From the cell containing the given text, extract its center point as (x, y) coordinate. 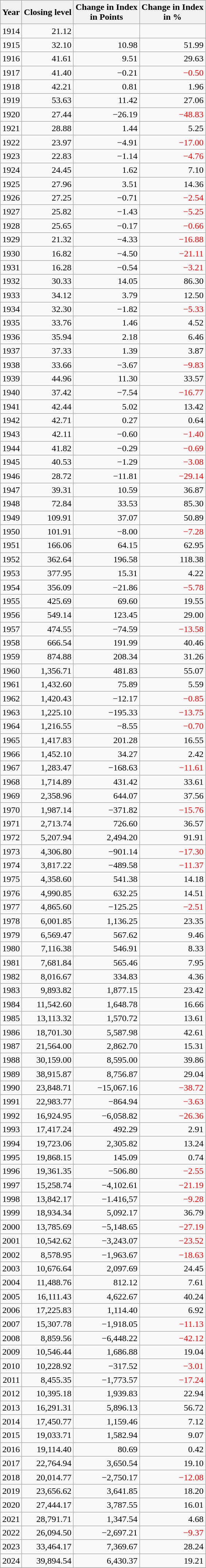
42.44 (48, 407)
31.26 (172, 657)
7.61 (172, 1282)
−489.58 (106, 865)
1984 (11, 1004)
−15.76 (172, 810)
13.24 (172, 1143)
−4.76 (172, 156)
−13.75 (172, 712)
546.91 (106, 949)
−3.01 (172, 1366)
1966 (11, 754)
567.62 (106, 935)
10,228.92 (48, 1366)
1925 (11, 184)
1918 (11, 87)
474.55 (48, 629)
−8.00 (106, 532)
1939 (11, 378)
19.55 (172, 601)
1986 (11, 1032)
1946 (11, 476)
16.55 (172, 740)
3.87 (172, 351)
23.97 (48, 142)
541.38 (106, 879)
27.06 (172, 100)
8.33 (172, 949)
1980 (11, 949)
1,420.43 (48, 699)
11,542.60 (48, 1004)
101.91 (48, 532)
2020 (11, 1505)
1921 (11, 128)
334.83 (106, 977)
7,369.67 (106, 1547)
80.69 (106, 1449)
22,983.77 (48, 1102)
2017 (11, 1463)
69.60 (106, 601)
4.36 (172, 977)
33.76 (48, 323)
26,094.50 (48, 1533)
10.98 (106, 45)
−5.25 (172, 212)
−3.08 (172, 462)
13,842.17 (48, 1199)
13.61 (172, 1018)
166.06 (48, 545)
−0.60 (106, 434)
41.40 (48, 73)
5.59 (172, 685)
1.44 (106, 128)
3,817.22 (48, 865)
549.14 (48, 615)
1949 (11, 518)
23.35 (172, 921)
2013 (11, 1408)
118.38 (172, 559)
2003 (11, 1268)
−0.71 (106, 198)
1955 (11, 601)
−6,058.82 (106, 1116)
1,648.78 (106, 1004)
−6,448.22 (106, 1338)
17,225.83 (48, 1310)
30.33 (48, 281)
−48.83 (172, 114)
1,714.89 (48, 782)
10,676.64 (48, 1268)
1963 (11, 712)
33,464.17 (48, 1547)
−506.80 (106, 1171)
5.25 (172, 128)
1935 (11, 323)
−0.70 (172, 726)
0.74 (172, 1157)
−371.82 (106, 810)
1932 (11, 281)
−17.24 (172, 1380)
−1,773.57 (106, 1380)
42.71 (48, 420)
−2.54 (172, 198)
−4.91 (106, 142)
−1.40 (172, 434)
32.30 (48, 309)
2,713.74 (48, 823)
5.02 (106, 407)
−21.11 (172, 254)
30,159.00 (48, 1060)
2,305.82 (106, 1143)
1943 (11, 434)
1,114.40 (106, 1310)
4,306.80 (48, 852)
1976 (11, 893)
40.53 (48, 462)
5,587.98 (106, 1032)
−29.14 (172, 476)
19,723.06 (48, 1143)
201.28 (106, 740)
874.88 (48, 657)
1971 (11, 823)
36.87 (172, 490)
1998 (11, 1199)
14.51 (172, 893)
481.83 (106, 671)
1965 (11, 740)
2002 (11, 1255)
1930 (11, 254)
7.12 (172, 1422)
6,430.37 (106, 1561)
−16.77 (172, 392)
−21.19 (172, 1185)
32.10 (48, 45)
19,868.15 (48, 1157)
1,356.71 (48, 671)
1968 (11, 782)
−0.66 (172, 226)
2016 (11, 1449)
−0.85 (172, 699)
−1.82 (106, 309)
−3.21 (172, 267)
−0.54 (106, 267)
1937 (11, 351)
36.57 (172, 823)
6.92 (172, 1310)
25.82 (48, 212)
−1,918.05 (106, 1324)
−1,963.67 (106, 1255)
4,358.60 (48, 879)
1996 (11, 1171)
1997 (11, 1185)
145.09 (106, 1157)
34.27 (106, 754)
2.18 (106, 337)
27.25 (48, 198)
4.22 (172, 573)
19.21 (172, 1561)
2006 (11, 1310)
19,361.35 (48, 1171)
62.95 (172, 545)
−9.28 (172, 1199)
10.59 (106, 490)
1919 (11, 100)
1950 (11, 532)
−11.13 (172, 1324)
Closing level (48, 12)
2000 (11, 1227)
−12.08 (172, 1477)
−0.29 (106, 448)
39,894.54 (48, 1561)
191.99 (106, 643)
−7.54 (106, 392)
1940 (11, 392)
−11.81 (106, 476)
2018 (11, 1477)
1938 (11, 365)
1,686.88 (106, 1352)
−5.78 (172, 587)
5,092.17 (106, 1213)
14.36 (172, 184)
2021 (11, 1519)
27,444.17 (48, 1505)
33.61 (172, 782)
196.58 (106, 559)
42.11 (48, 434)
1981 (11, 963)
29.63 (172, 59)
1993 (11, 1130)
23.42 (172, 990)
1924 (11, 170)
2010 (11, 1366)
1,582.94 (106, 1435)
1931 (11, 267)
11,488.76 (48, 1282)
Change in Indexin Points (106, 12)
−2,697.21 (106, 1533)
1953 (11, 573)
−4.33 (106, 240)
37.56 (172, 796)
15,307.78 (48, 1324)
812.12 (106, 1282)
7.10 (172, 170)
1957 (11, 629)
−0.69 (172, 448)
632.25 (106, 893)
726.60 (106, 823)
1,216.55 (48, 726)
33.57 (172, 378)
1969 (11, 796)
25.65 (48, 226)
1,987.14 (48, 810)
0.27 (106, 420)
−17.00 (172, 142)
2015 (11, 1435)
19,033.71 (48, 1435)
18,701.30 (48, 1032)
2008 (11, 1338)
2.42 (172, 754)
1,877.15 (106, 990)
75.89 (106, 685)
37.07 (106, 518)
91.91 (172, 837)
40.46 (172, 643)
44.96 (48, 378)
−5.33 (172, 309)
85.30 (172, 504)
−125.25 (106, 907)
1941 (11, 407)
3.51 (106, 184)
38,915.87 (48, 1074)
16.66 (172, 1004)
56.72 (172, 1408)
1992 (11, 1116)
208.34 (106, 657)
1929 (11, 240)
10,395.18 (48, 1394)
−0.50 (172, 73)
3,787.55 (106, 1505)
2011 (11, 1380)
−17.30 (172, 852)
23,656.62 (48, 1491)
1962 (11, 699)
−5,148.65 (106, 1227)
1944 (11, 448)
−27.19 (172, 1227)
50.89 (172, 518)
362.64 (48, 559)
2,358.96 (48, 796)
10,542.62 (48, 1241)
1933 (11, 295)
−4.50 (106, 254)
11.42 (106, 100)
1973 (11, 852)
7,681.84 (48, 963)
36.79 (172, 1213)
1945 (11, 462)
−1.416,57 (106, 1199)
19,114.40 (48, 1449)
1987 (11, 1046)
16.28 (48, 267)
6,569.47 (48, 935)
9.46 (172, 935)
18,934.34 (48, 1213)
1.96 (172, 87)
−9.37 (172, 1533)
18.20 (172, 1491)
1917 (11, 73)
33.53 (106, 504)
−0.17 (106, 226)
1961 (11, 685)
72.84 (48, 504)
1.62 (106, 170)
−168.63 (106, 768)
1,417.83 (48, 740)
2,862.70 (106, 1046)
644.07 (106, 796)
16.01 (172, 1505)
40.24 (172, 1297)
9.51 (106, 59)
2022 (11, 1533)
2012 (11, 1394)
4.52 (172, 323)
1967 (11, 768)
1927 (11, 212)
1922 (11, 142)
0.64 (172, 420)
5,896.13 (106, 1408)
2005 (11, 1297)
14.18 (172, 879)
0.81 (106, 87)
14.05 (106, 281)
492.29 (106, 1130)
2,097.69 (106, 1268)
2007 (11, 1324)
1988 (11, 1060)
−2.55 (172, 1171)
1947 (11, 490)
Change in Indexin % (172, 12)
35.94 (48, 337)
−0.21 (106, 73)
565.46 (106, 963)
2,494.20 (106, 837)
2001 (11, 1241)
3,650.54 (106, 1463)
16,924.95 (48, 1116)
19.10 (172, 1463)
1977 (11, 907)
−13.58 (172, 629)
−9.83 (172, 365)
−11.61 (172, 768)
1923 (11, 156)
1959 (11, 657)
−16.88 (172, 240)
431.42 (106, 782)
1970 (11, 810)
−74.59 (106, 629)
1936 (11, 337)
4,622.67 (106, 1297)
29.00 (172, 615)
−12.17 (106, 699)
23,848.71 (48, 1088)
41.82 (48, 448)
29.04 (172, 1074)
−26.36 (172, 1116)
28.24 (172, 1547)
1951 (11, 545)
28.88 (48, 128)
−1.29 (106, 462)
−26.19 (106, 114)
1978 (11, 921)
666.54 (48, 643)
8,016.67 (48, 977)
2023 (11, 1547)
8,756.87 (106, 1074)
1,939.83 (106, 1394)
356.09 (48, 587)
−1.43 (106, 212)
−2,750.17 (106, 1477)
6.46 (172, 337)
1.46 (106, 323)
1990 (11, 1088)
16.82 (48, 254)
16,111.43 (48, 1297)
1960 (11, 671)
19.04 (172, 1352)
21.12 (48, 31)
37.42 (48, 392)
7,116.38 (48, 949)
39.86 (172, 1060)
2009 (11, 1352)
53.63 (48, 100)
−3.63 (172, 1102)
−18.63 (172, 1255)
−901.14 (106, 852)
3,641.85 (106, 1491)
42.61 (172, 1032)
37.33 (48, 351)
13.42 (172, 407)
0.42 (172, 1449)
1,347.54 (106, 1519)
Year (11, 12)
9,893.82 (48, 990)
1999 (11, 1213)
11.30 (106, 378)
1972 (11, 837)
34.12 (48, 295)
−42.12 (172, 1338)
1979 (11, 935)
−1.14 (106, 156)
1916 (11, 59)
16,291.31 (48, 1408)
22,764.94 (48, 1463)
1,159.46 (106, 1422)
27.96 (48, 184)
−7.28 (172, 532)
7.95 (172, 963)
1985 (11, 1018)
2024 (11, 1561)
2.91 (172, 1130)
1,136.25 (106, 921)
41.61 (48, 59)
1994 (11, 1143)
1,570.72 (106, 1018)
1982 (11, 977)
1926 (11, 198)
55.07 (172, 671)
1914 (11, 31)
42.21 (48, 87)
10,546.44 (48, 1352)
−4,102.61 (106, 1185)
2019 (11, 1491)
4,990.85 (48, 893)
2004 (11, 1282)
4,865.60 (48, 907)
−21.86 (106, 587)
425.69 (48, 601)
1.39 (106, 351)
1964 (11, 726)
−3.67 (106, 365)
1956 (11, 615)
22.83 (48, 156)
1975 (11, 879)
6,001.85 (48, 921)
8,859.56 (48, 1338)
1934 (11, 309)
1952 (11, 559)
1920 (11, 114)
13,113.32 (48, 1018)
1995 (11, 1157)
33.66 (48, 365)
86.30 (172, 281)
−15,067.16 (106, 1088)
1942 (11, 420)
1,452.10 (48, 754)
51.99 (172, 45)
21,564.00 (48, 1046)
−317.52 (106, 1366)
1954 (11, 587)
1948 (11, 504)
1989 (11, 1074)
3.79 (106, 295)
1974 (11, 865)
20,014.77 (48, 1477)
−195.33 (106, 712)
−8.55 (106, 726)
8,595.00 (106, 1060)
5,207.94 (48, 837)
1,225.10 (48, 712)
−864.94 (106, 1102)
1958 (11, 643)
1915 (11, 45)
109.91 (48, 518)
377.95 (48, 573)
−38.72 (172, 1088)
64.15 (106, 545)
−2.51 (172, 907)
1,283.47 (48, 768)
21.32 (48, 240)
1,432.60 (48, 685)
1928 (11, 226)
17,450.77 (48, 1422)
−23.52 (172, 1241)
123.45 (106, 615)
4.68 (172, 1519)
17,417.24 (48, 1130)
8,455.35 (48, 1380)
15,258.74 (48, 1185)
27.44 (48, 114)
2014 (11, 1422)
−3,243.07 (106, 1241)
28.72 (48, 476)
9.07 (172, 1435)
28,791.71 (48, 1519)
22.94 (172, 1394)
1983 (11, 990)
39.31 (48, 490)
1991 (11, 1102)
−11.37 (172, 865)
13,785.69 (48, 1227)
12.50 (172, 295)
8,578.95 (48, 1255)
